Scan for the cell matching the given text and deliver its [x, y] coordinate at center. 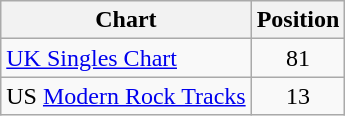
13 [298, 96]
81 [298, 58]
US Modern Rock Tracks [126, 96]
Chart [126, 20]
UK Singles Chart [126, 58]
Position [298, 20]
